Pinpoint the cell where the given text exists, returning its [X, Y] midpoint coordinate. 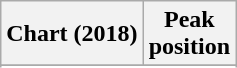
Peak position [189, 34]
Chart (2018) [72, 34]
